Search for the cell housing the specified text and yield its [x, y] center coordinate. 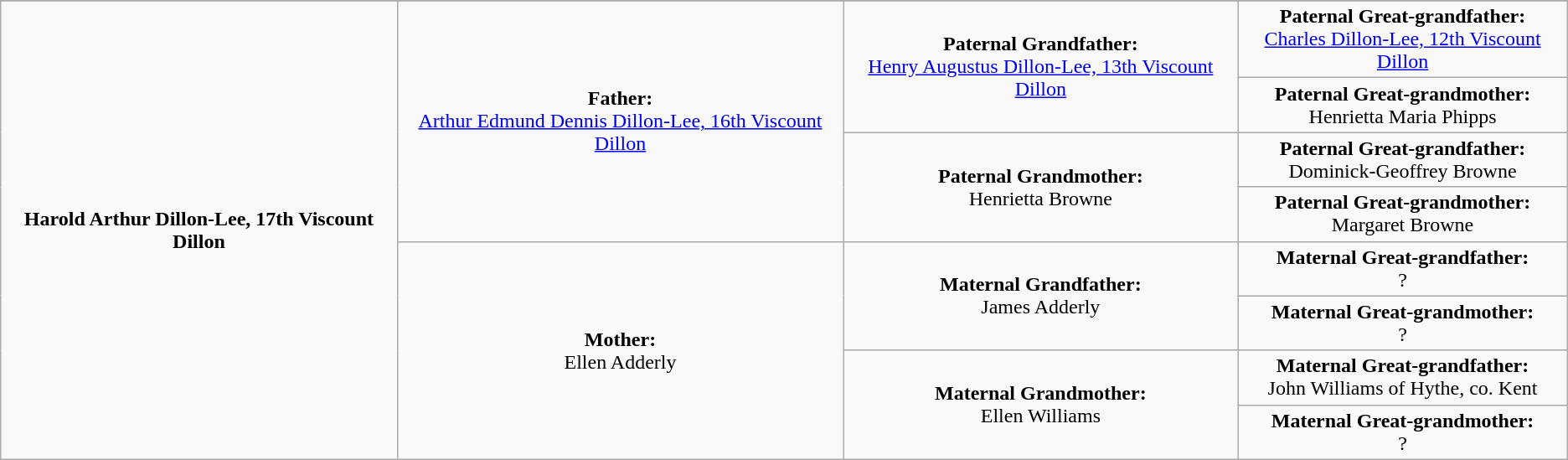
Maternal Great-grandfather:? [1402, 268]
Father:Arthur Edmund Dennis Dillon-Lee, 16th Viscount Dillon [620, 121]
Maternal Grandmother:Ellen Williams [1040, 405]
Maternal Grandfather:James Adderly [1040, 296]
Paternal Great-grandfather:Dominick-Geoffrey Browne [1402, 159]
Harold Arthur Dillon-Lee, 17th Viscount Dillon [199, 230]
Paternal Great-grandmother:Margaret Browne [1402, 214]
Paternal Great-grandmother:Henrietta Maria Phipps [1402, 106]
Paternal Grandmother:Henrietta Browne [1040, 187]
Maternal Great-grandfather:John Williams of Hythe, co. Kent [1402, 377]
Paternal Grandfather:Henry Augustus Dillon-Lee, 13th Viscount Dillon [1040, 67]
Paternal Great-grandfather:Charles Dillon-Lee, 12th Viscount Dillon [1402, 39]
Mother:Ellen Adderly [620, 350]
